Pinpoint the cell where the given text exists, returning its (x, y) midpoint coordinate. 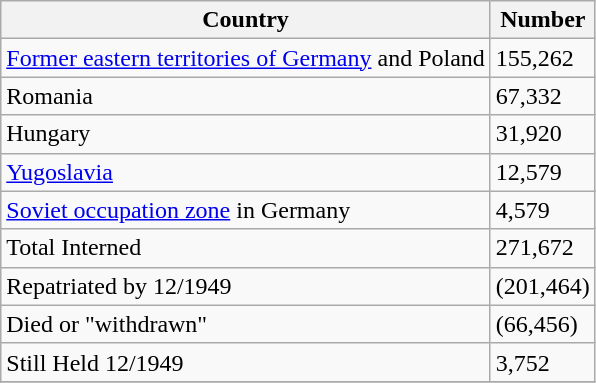
4,579 (542, 210)
Total Interned (246, 248)
Number (542, 20)
12,579 (542, 172)
Country (246, 20)
Romania (246, 96)
(201,464) (542, 286)
Yugoslavia (246, 172)
Soviet occupation zone in Germany (246, 210)
155,262 (542, 58)
(66,456) (542, 324)
Died or "withdrawn" (246, 324)
Still Held 12/1949 (246, 362)
31,920 (542, 134)
Repatriated by 12/1949 (246, 286)
Hungary (246, 134)
3,752 (542, 362)
67,332 (542, 96)
Former eastern territories of Germany and Poland (246, 58)
271,672 (542, 248)
